Detect which cell encompasses the target text, then output its [X, Y] center coordinate. 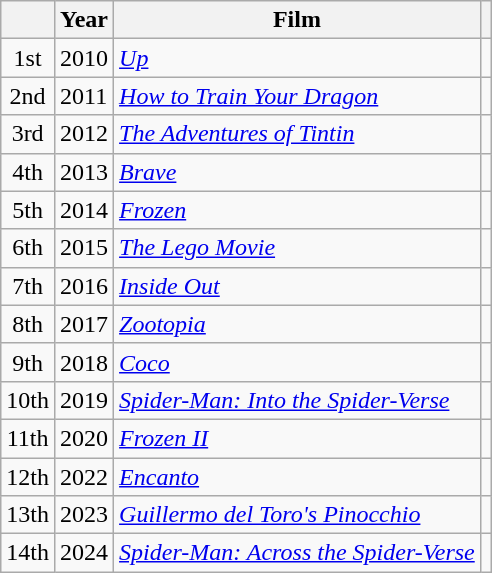
13th [28, 515]
2011 [84, 96]
Year [84, 20]
2022 [84, 477]
Coco [298, 362]
2013 [84, 172]
Spider-Man: Across the Spider-Verse [298, 553]
Zootopia [298, 324]
The Lego Movie [298, 248]
How to Train Your Dragon [298, 96]
Frozen [298, 210]
2018 [84, 362]
2nd [28, 96]
2014 [84, 210]
2010 [84, 58]
4th [28, 172]
Up [298, 58]
Spider-Man: Into the Spider-Verse [298, 400]
11th [28, 438]
2015 [84, 248]
5th [28, 210]
Guillermo del Toro's Pinocchio [298, 515]
2012 [84, 134]
8th [28, 324]
Frozen II [298, 438]
14th [28, 553]
12th [28, 477]
7th [28, 286]
9th [28, 362]
10th [28, 400]
3rd [28, 134]
2016 [84, 286]
2017 [84, 324]
Inside Out [298, 286]
2019 [84, 400]
6th [28, 248]
Film [298, 20]
The Adventures of Tintin [298, 134]
2023 [84, 515]
Brave [298, 172]
1st [28, 58]
2024 [84, 553]
Encanto [298, 477]
2020 [84, 438]
